Capture the cell that displays the provided text and extract its (x, y) central coordinate. 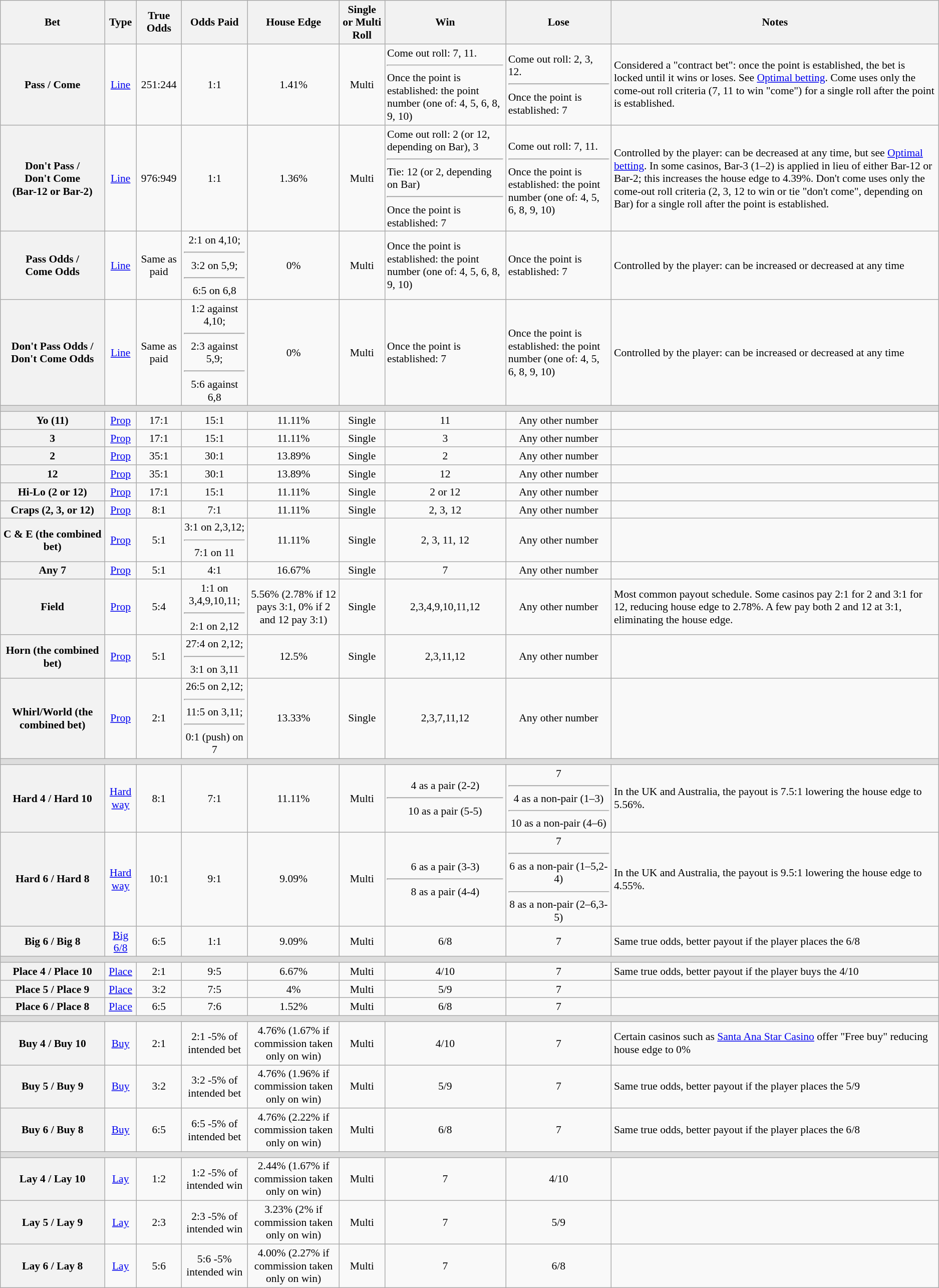
2 or 12 (445, 492)
Bet (53, 22)
Notes (775, 22)
2:3 -5% of intended win (214, 1222)
2:1 -5% of intended bet (214, 1043)
1:2 against 4,10;2:3 against 5,9;5:6 against 6,8 (214, 353)
1.36% (293, 178)
In the UK and Australia, the payout is 7.5:1 lowering the house edge to 5.56%. (775, 799)
1.41% (293, 85)
4.76% (2.22% if commission taken only on win) (293, 1130)
Type (121, 22)
Hi-Lo (2 or 12) (53, 492)
Lose (559, 22)
Same true odds, better payout if the player buys the 4/10 (775, 971)
Place 6 / Place 8 (53, 1007)
Field (53, 607)
Lay 4 / Lay 10 (53, 1179)
Hard 6 / Hard 8 (53, 880)
Same true odds, better payout if the player places the 5/9 (775, 1087)
6:5 -5% of intended bet (214, 1130)
26:5 on 2,12;11:5 on 3,11;0:1 (push) on 7 (214, 718)
2,3,7,11,12 (445, 718)
4.00% (2.27% if commission taken only on win) (293, 1266)
Place 4 / Place 10 (53, 971)
10:1 (159, 880)
Buy 4 / Buy 10 (53, 1043)
76 as a non-pair (1–5,2-4)8 as a non-pair (2–6,3-5) (559, 880)
Hard 4 / Hard 10 (53, 799)
C & E (the combined bet) (53, 540)
5:6 (159, 1266)
6 as a pair (3-3)8 as a pair (4-4) (445, 880)
Certain casinos such as Santa Ana Star Casino offer "Free buy" reducing house edge to 0% (775, 1043)
5:4 (159, 607)
Don't Pass / Don't Come(Bar-12 or Bar-2) (53, 178)
3:1 on 2,3,12;7:1 on 11 (214, 540)
Horn (the combined bet) (53, 657)
11 (445, 421)
3.23% (2% if commission taken only on win) (293, 1222)
Buy 6 / Buy 8 (53, 1130)
7:5 (214, 989)
Odds Paid (214, 22)
Don't Pass Odds / Don't Come Odds (53, 353)
9:5 (214, 971)
976:949 (159, 178)
2:3 (159, 1222)
Big 6 / Big 8 (53, 942)
Come out roll: 2, 3, 12.Once the point is established: 7 (559, 85)
74 as a non-pair (1–3)10 as a non-pair (4–6) (559, 799)
7:6 (214, 1007)
27:4 on 2,12;3:1 on 3,11 (214, 657)
1:2 (159, 1179)
Pass Odds / Come Odds (53, 266)
Lay 5 / Lay 9 (53, 1222)
1:2 -5% of intended win (214, 1179)
5.56% (2.78% if 12 pays 3:1, 0% if 2 and 12 pay 3:1) (293, 607)
Come out roll: 2 (or 12, depending on Bar), 3Tie: 12 (or 2, depending on Bar)Once the point is established: 7 (445, 178)
4 as a pair (2-2)10 as a pair (5-5) (445, 799)
5:6 -5% intended win (214, 1266)
2:1 on 4,10;3:2 on 5,9;6:5 on 6,8 (214, 266)
2,3,11,12 (445, 657)
Any 7 (53, 571)
Lay 6 / Lay 8 (53, 1266)
Buy 5 / Buy 9 (53, 1087)
1:1 on 3,4,9,10,11;2:1 on 2,12 (214, 607)
Whirl/World (the combined bet) (53, 718)
4.76% (1.67% if commission taken only on win) (293, 1043)
Craps (2, 3, or 12) (53, 510)
2, 3, 11, 12 (445, 540)
Win (445, 22)
4.76% (1.96% if commission taken only on win) (293, 1087)
In the UK and Australia, the payout is 9.5:1 lowering the house edge to 4.55%. (775, 880)
House Edge (293, 22)
1.52% (293, 1007)
Single or Multi Roll (362, 22)
12.5% (293, 657)
Big 6/8 (121, 942)
6.67% (293, 971)
3:2 -5% of intended bet (214, 1087)
4% (293, 989)
9:1 (214, 880)
2.44% (1.67% if commission taken only on win) (293, 1179)
2, 3, 12 (445, 510)
Pass / Come (53, 85)
True Odds (159, 22)
Place 5 / Place 9 (53, 989)
251:244 (159, 85)
Yo (11) (53, 421)
13.33% (293, 718)
2,3,4,9,10,11,12 (445, 607)
4:1 (214, 571)
16.67% (293, 571)
